Identify which cell holds the provided text, then report its (X, Y) central coordinate. 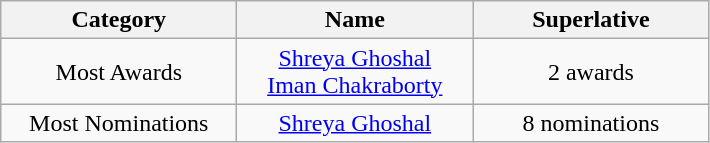
Shreya GhoshalIman Chakraborty (355, 72)
Most Awards (119, 72)
Category (119, 20)
Superlative (591, 20)
Name (355, 20)
Most Nominations (119, 123)
Shreya Ghoshal (355, 123)
8 nominations (591, 123)
2 awards (591, 72)
